Provide the [X, Y] coordinate of the cell's center where the given text is located.  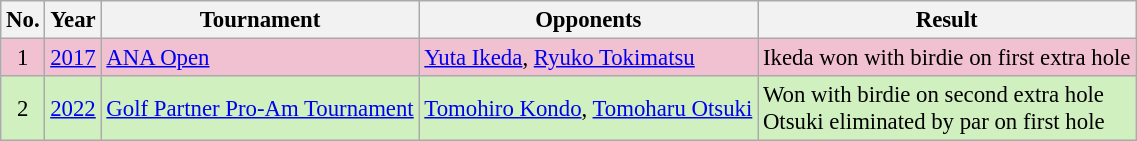
No. [23, 20]
Tomohiro Kondo, Tomoharu Otsuki [588, 108]
ANA Open [260, 58]
Result [947, 20]
Year [73, 20]
1 [23, 58]
2017 [73, 58]
Won with birdie on second extra holeOtsuki eliminated by par on first hole [947, 108]
Opponents [588, 20]
Yuta Ikeda, Ryuko Tokimatsu [588, 58]
Ikeda won with birdie on first extra hole [947, 58]
2 [23, 108]
Golf Partner Pro-Am Tournament [260, 108]
Tournament [260, 20]
2022 [73, 108]
